Find where the given text appears and provide that cell's center as (x, y) coordinate. 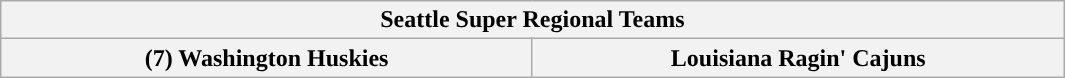
Louisiana Ragin' Cajuns (798, 58)
(7) Washington Huskies (267, 58)
Seattle Super Regional Teams (532, 20)
